Capture the cell that displays the provided text and extract its (x, y) central coordinate. 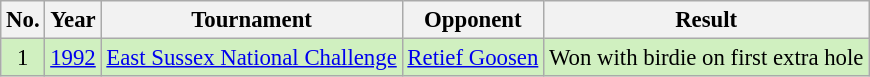
Opponent (473, 20)
Retief Goosen (473, 58)
Result (706, 20)
No. (23, 20)
1 (23, 58)
East Sussex National Challenge (252, 58)
Won with birdie on first extra hole (706, 58)
1992 (73, 58)
Year (73, 20)
Tournament (252, 20)
